Find where the given text appears and provide that cell's center as (x, y) coordinate. 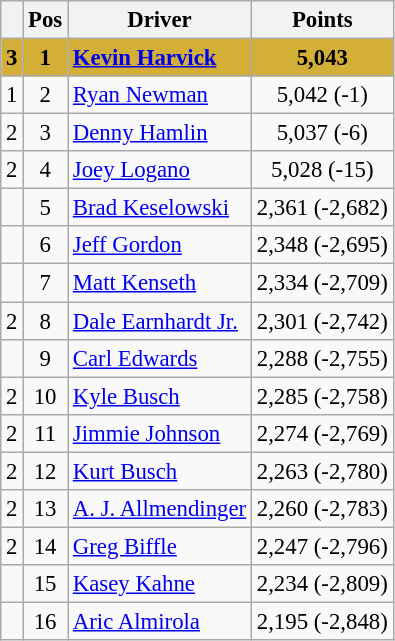
Kyle Busch (160, 396)
4 (46, 170)
6 (46, 245)
Jimmie Johnson (160, 433)
Driver (160, 20)
Denny Hamlin (160, 133)
2,288 (-2,755) (322, 358)
16 (46, 621)
2,361 (-2,682) (322, 208)
9 (46, 358)
Joey Logano (160, 170)
13 (46, 509)
7 (46, 283)
2,234 (-2,809) (322, 584)
15 (46, 584)
5,028 (-15) (322, 170)
Ryan Newman (160, 95)
Aric Almirola (160, 621)
Brad Keselowski (160, 208)
2,263 (-2,780) (322, 471)
2,195 (-2,848) (322, 621)
11 (46, 433)
2,334 (-2,709) (322, 283)
5,043 (322, 58)
2,274 (-2,769) (322, 433)
2,260 (-2,783) (322, 509)
12 (46, 471)
Greg Biffle (160, 546)
2,301 (-2,742) (322, 321)
10 (46, 396)
5,037 (-6) (322, 133)
8 (46, 321)
Matt Kenseth (160, 283)
5,042 (-1) (322, 95)
5 (46, 208)
Points (322, 20)
Jeff Gordon (160, 245)
A. J. Allmendinger (160, 509)
Kevin Harvick (160, 58)
Dale Earnhardt Jr. (160, 321)
2,285 (-2,758) (322, 396)
Carl Edwards (160, 358)
Kasey Kahne (160, 584)
14 (46, 546)
Pos (46, 20)
2,247 (-2,796) (322, 546)
2,348 (-2,695) (322, 245)
Kurt Busch (160, 471)
